Search for the cell housing the specified text and yield its [x, y] center coordinate. 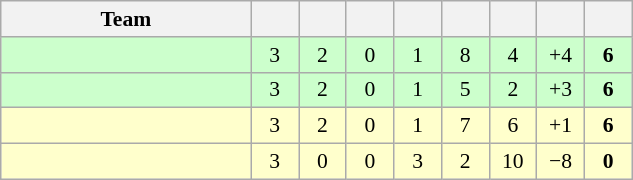
10 [513, 162]
Team [126, 19]
8 [465, 55]
4 [513, 55]
7 [465, 126]
−8 [561, 162]
+4 [561, 55]
+3 [561, 90]
+1 [561, 126]
5 [465, 90]
